Find where the given text appears and provide that cell's center as [x, y] coordinate. 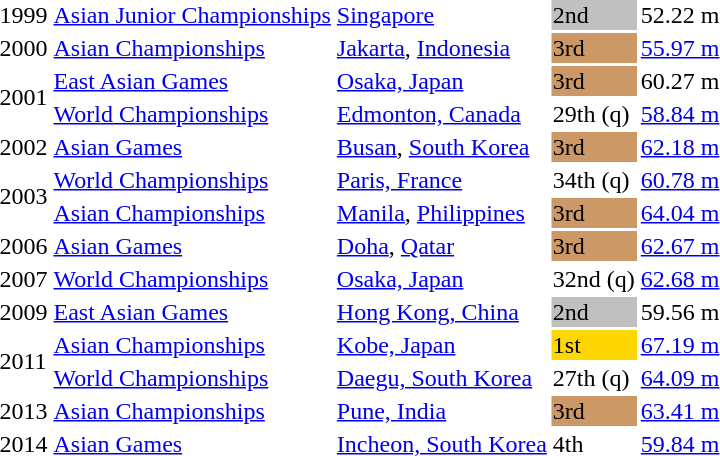
34th (q) [594, 180]
Hong Kong, China [442, 312]
27th (q) [594, 378]
Asian Junior Championships [192, 15]
Edmonton, Canada [442, 114]
32nd (q) [594, 279]
Singapore [442, 15]
29th (q) [594, 114]
Jakarta, Indonesia [442, 48]
Daegu, South Korea [442, 378]
1st [594, 345]
Pune, India [442, 411]
Manila, Philippines [442, 213]
Doha, Qatar [442, 246]
Busan, South Korea [442, 147]
Kobe, Japan [442, 345]
Paris, France [442, 180]
